From the cell containing the given text, extract its center point as [x, y] coordinate. 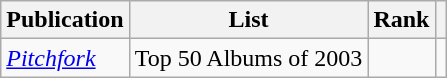
Publication [65, 20]
List [248, 20]
Pitchfork [65, 58]
Top 50 Albums of 2003 [248, 58]
Rank [402, 20]
